Capture the cell that displays the provided text and extract its (x, y) central coordinate. 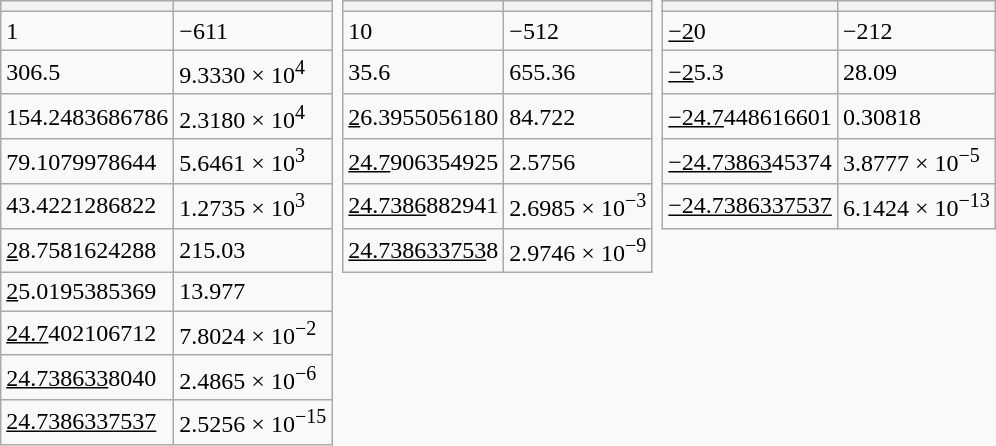
1.2735 × 103 (253, 206)
9.3330 × 104 (253, 72)
2.5256 × 10−15 (253, 422)
215.03 (253, 250)
10 (424, 31)
3.8777 × 10−5 (916, 162)
−25.3 (750, 72)
−20 (750, 31)
306.5 (88, 72)
35.6 (424, 72)
5.6461 × 103 (253, 162)
1 (88, 31)
28.7581624288 (88, 250)
−24.7386337537 (750, 206)
−212 (916, 31)
24.7386882941 (424, 206)
2.6985 × 10−3 (578, 206)
2.9746 × 10−9 (578, 250)
28.09 (916, 72)
24.7386337538 (424, 250)
79.1079978644 (88, 162)
24.7402106712 (88, 334)
154.2483686786 (88, 116)
43.4221286822 (88, 206)
655.36 (578, 72)
13.977 (253, 292)
−611 (253, 31)
26.3955056180 (424, 116)
24.7906354925 (424, 162)
2.3180 × 104 (253, 116)
−24.7448616601 (750, 116)
2.5756 (578, 162)
24.7386338040 (88, 378)
−24.7386345374 (750, 162)
2.4865 × 10−6 (253, 378)
84.722 (578, 116)
24.7386337537 (88, 422)
25.0195385369 (88, 292)
0.30818 (916, 116)
−512 (578, 31)
6.1424 × 10−13 (916, 206)
7.8024 × 10−2 (253, 334)
